Return the (x, y) coordinate for the center point of the cell that contains the specified text.  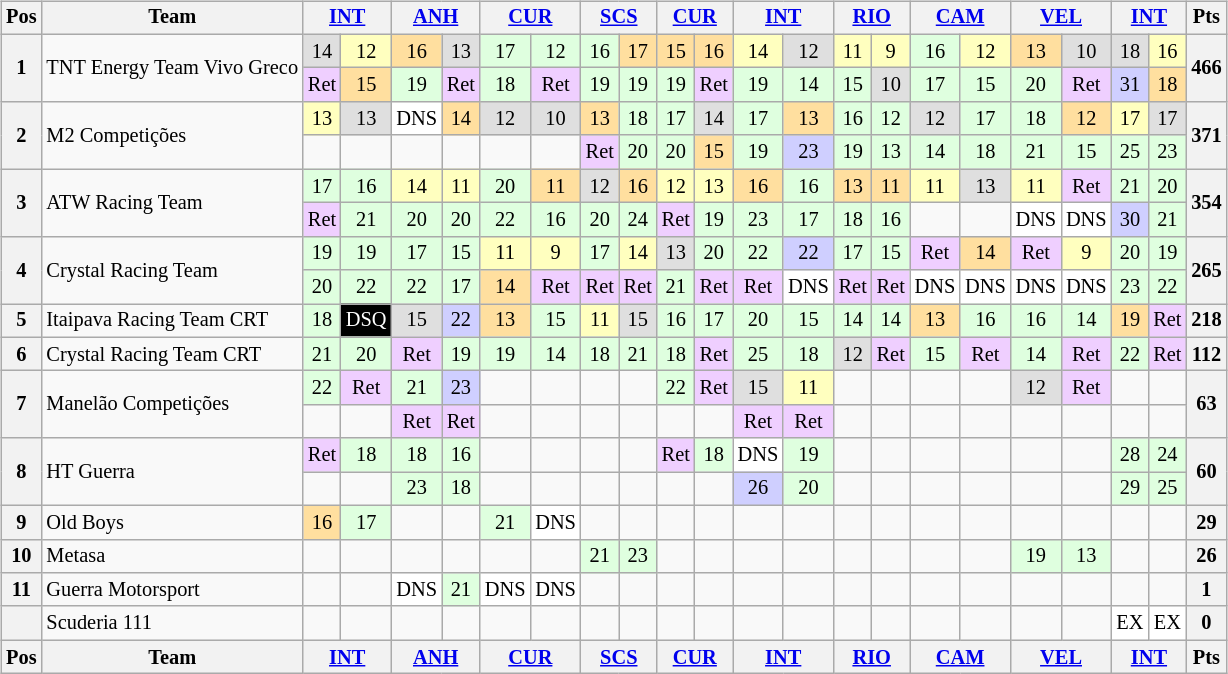
HT Guerra (172, 472)
354 (1206, 202)
30 (1130, 220)
DSQ (366, 321)
5 (21, 321)
112 (1206, 354)
63 (1206, 404)
3 (21, 202)
Manelão Competições (172, 404)
M2 Competições (172, 136)
31 (1130, 85)
Itaipava Racing Team CRT (172, 321)
Scuderia 111 (172, 623)
28 (1130, 455)
TNT Energy Team Vivo Greco (172, 68)
0 (1206, 623)
Metasa (172, 556)
ATW Racing Team (172, 202)
Crystal Racing Team (172, 270)
4 (21, 270)
8 (21, 472)
6 (21, 354)
2 (21, 136)
466 (1206, 68)
Guerra Motorsport (172, 590)
7 (21, 404)
60 (1206, 472)
218 (1206, 321)
265 (1206, 270)
371 (1206, 136)
Old Boys (172, 522)
Crystal Racing Team CRT (172, 354)
